Locate the cell with the specified text and output its (X, Y) center coordinate. 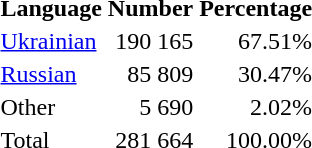
85 809 (150, 74)
190 165 (150, 41)
5 690 (150, 107)
